Detect which cell encompasses the target text, then output its [x, y] center coordinate. 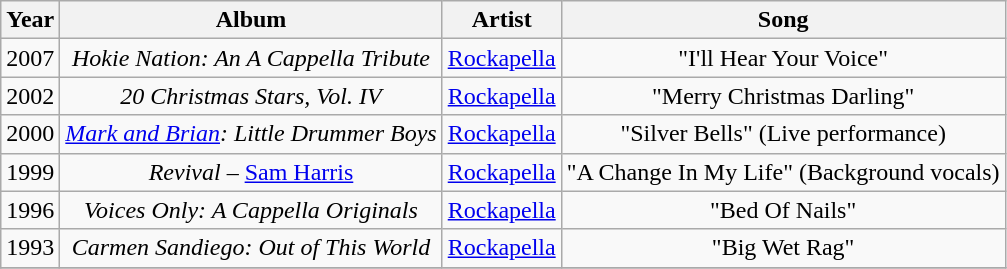
Hokie Nation: An A Cappella Tribute [251, 58]
Revival – Sam Harris [251, 172]
"Bed Of Nails" [783, 210]
Carmen Sandiego: Out of This World [251, 248]
20 Christmas Stars, Vol. IV [251, 96]
2000 [30, 134]
Album [251, 20]
"Silver Bells" (Live performance) [783, 134]
1993 [30, 248]
"A Change In My Life" (Background vocals) [783, 172]
2007 [30, 58]
Voices Only: A Cappella Originals [251, 210]
2002 [30, 96]
Artist [502, 20]
"I'll Hear Your Voice" [783, 58]
Year [30, 20]
1999 [30, 172]
Song [783, 20]
"Merry Christmas Darling" [783, 96]
Mark and Brian: Little Drummer Boys [251, 134]
"Big Wet Rag" [783, 248]
1996 [30, 210]
